Extract the (X, Y) coordinate from the center of the cell holding the provided text.  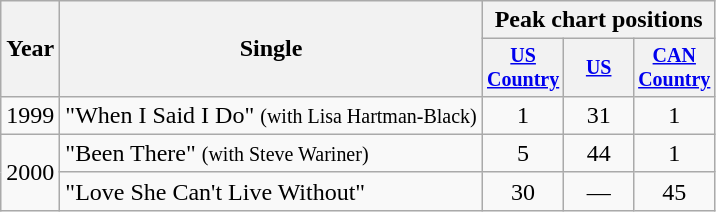
"Been There" (with Steve Wariner) (271, 153)
CAN Country (674, 68)
1999 (30, 115)
— (598, 191)
US (598, 68)
Peak chart positions (598, 20)
"When I Said I Do" (with Lisa Hartman-Black) (271, 115)
30 (523, 191)
45 (674, 191)
44 (598, 153)
5 (523, 153)
US Country (523, 68)
Single (271, 49)
"Love She Can't Live Without" (271, 191)
31 (598, 115)
Year (30, 49)
2000 (30, 172)
